Detect which cell encompasses the target text, then output its (X, Y) center coordinate. 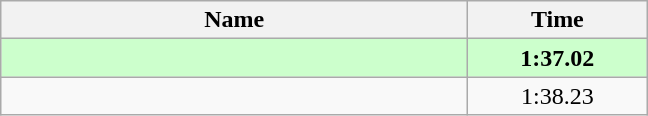
Time (558, 20)
Name (234, 20)
1:37.02 (558, 58)
1:38.23 (558, 96)
